Return [X, Y] of the center of cell containing provided text 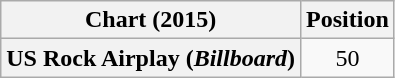
50 [348, 58]
Chart (2015) [151, 20]
US Rock Airplay (Billboard) [151, 58]
Position [348, 20]
